Determine the (x, y) coordinate at the center of the cell enclosing the given text.  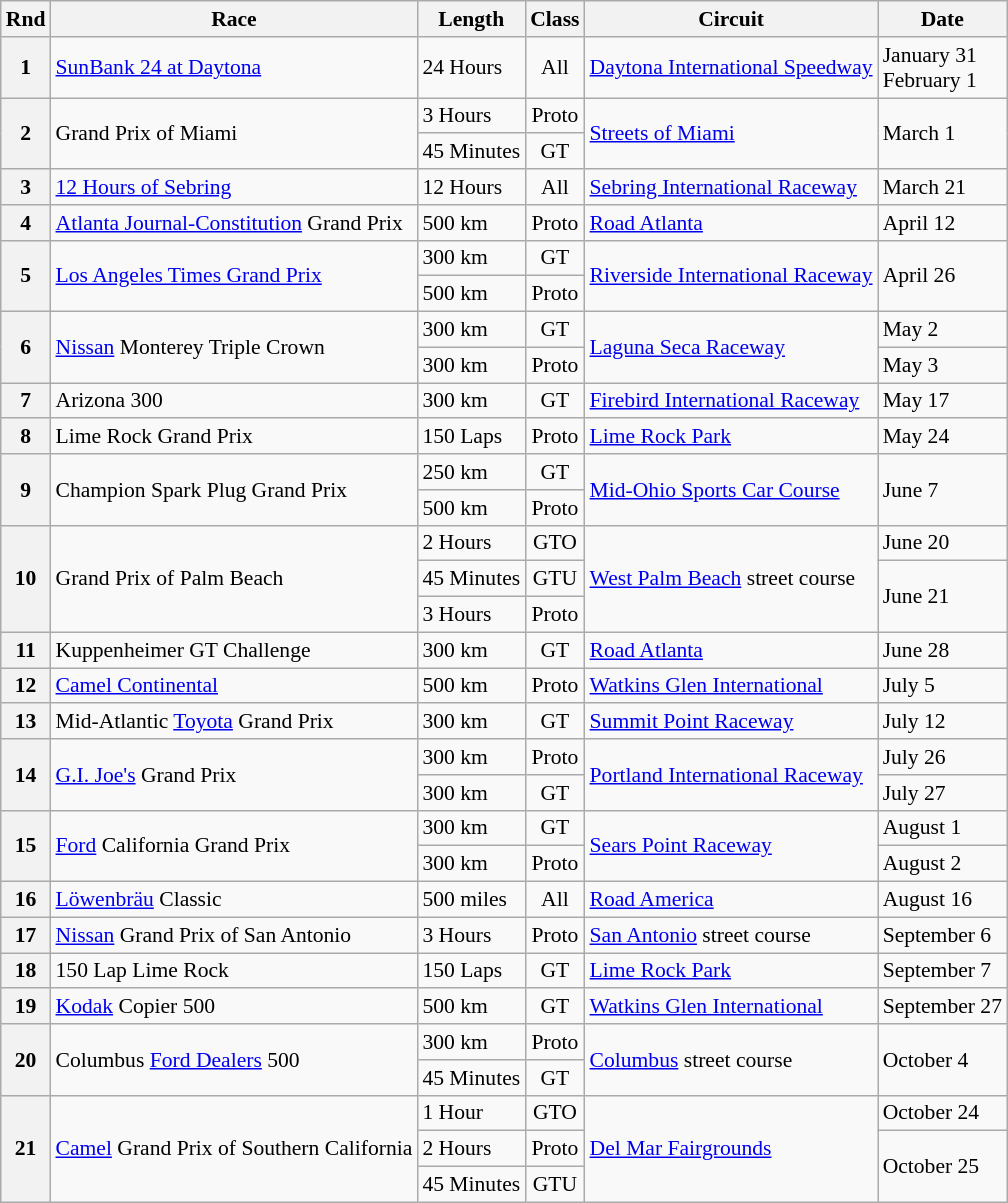
9 (26, 490)
September 6 (942, 935)
May 24 (942, 437)
Road America (732, 900)
10 (26, 578)
5 (26, 276)
SunBank 24 at Daytona (234, 68)
12 Hours of Sebring (234, 187)
12 (26, 686)
October 4 (942, 1060)
June 21 (942, 596)
Length (471, 19)
6 (26, 348)
16 (26, 900)
Columbus Ford Dealers 500 (234, 1060)
May 3 (942, 365)
West Palm Beach street course (732, 578)
Kuppenheimer GT Challenge (234, 650)
8 (26, 437)
July 27 (942, 793)
3 (26, 187)
Sears Point Raceway (732, 846)
Circuit (732, 19)
G.I. Joe's Grand Prix (234, 774)
Camel Continental (234, 686)
March 1 (942, 134)
Los Angeles Times Grand Prix (234, 276)
October 24 (942, 1113)
Kodak Copier 500 (234, 1007)
Summit Point Raceway (732, 722)
June 20 (942, 543)
Grand Prix of Miami (234, 134)
19 (26, 1007)
August 16 (942, 900)
500 miles (471, 900)
Grand Prix of Palm Beach (234, 578)
Mid-Ohio Sports Car Course (732, 490)
20 (26, 1060)
Laguna Seca Raceway (732, 348)
April 12 (942, 223)
Streets of Miami (732, 134)
San Antonio street course (732, 935)
Portland International Raceway (732, 774)
Ford California Grand Prix (234, 846)
Class (554, 19)
11 (26, 650)
June 7 (942, 490)
4 (26, 223)
24 Hours (471, 68)
March 21 (942, 187)
Sebring International Raceway (732, 187)
September 7 (942, 971)
2 (26, 134)
Camel Grand Prix of Southern California (234, 1148)
June 28 (942, 650)
Firebird International Raceway (732, 401)
17 (26, 935)
1 Hour (471, 1113)
August 1 (942, 828)
Arizona 300 (234, 401)
15 (26, 846)
January 31February 1 (942, 68)
Champion Spark Plug Grand Prix (234, 490)
Atlanta Journal-Constitution Grand Prix (234, 223)
April 26 (942, 276)
Riverside International Raceway (732, 276)
150 Lap Lime Rock (234, 971)
September 27 (942, 1007)
Del Mar Fairgrounds (732, 1148)
May 2 (942, 330)
Mid-Atlantic Toyota Grand Prix (234, 722)
Lime Rock Grand Prix (234, 437)
13 (26, 722)
Nissan Grand Prix of San Antonio (234, 935)
Columbus street course (732, 1060)
12 Hours (471, 187)
250 km (471, 472)
Date (942, 19)
21 (26, 1148)
October 25 (942, 1166)
July 5 (942, 686)
July 12 (942, 722)
May 17 (942, 401)
7 (26, 401)
18 (26, 971)
Race (234, 19)
Löwenbräu Classic (234, 900)
August 2 (942, 864)
Daytona International Speedway (732, 68)
Nissan Monterey Triple Crown (234, 348)
Rnd (26, 19)
July 26 (942, 757)
14 (26, 774)
1 (26, 68)
